From the cell containing the given text, extract its center point as (X, Y) coordinate. 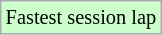
Fastest session lap (81, 17)
